Pinpoint the cell where the given text exists, returning its (X, Y) midpoint coordinate. 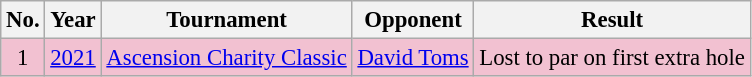
2021 (73, 58)
Year (73, 20)
Opponent (413, 20)
No. (23, 20)
1 (23, 58)
David Toms (413, 58)
Result (612, 20)
Tournament (226, 20)
Ascension Charity Classic (226, 58)
Lost to par on first extra hole (612, 58)
